Output the (X, Y) coordinate of the center of the cell containing the given text.  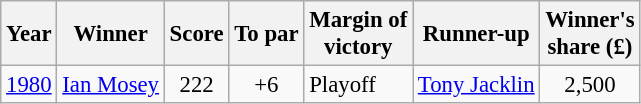
Margin ofvictory (358, 34)
Winner (110, 34)
1980 (29, 85)
Playoff (358, 85)
Runner-up (476, 34)
2,500 (590, 85)
222 (196, 85)
Ian Mosey (110, 85)
To par (266, 34)
+6 (266, 85)
Winner'sshare (£) (590, 34)
Score (196, 34)
Year (29, 34)
Tony Jacklin (476, 85)
